For the text-containing cell, return its midpoint in (x, y) coordinate format. 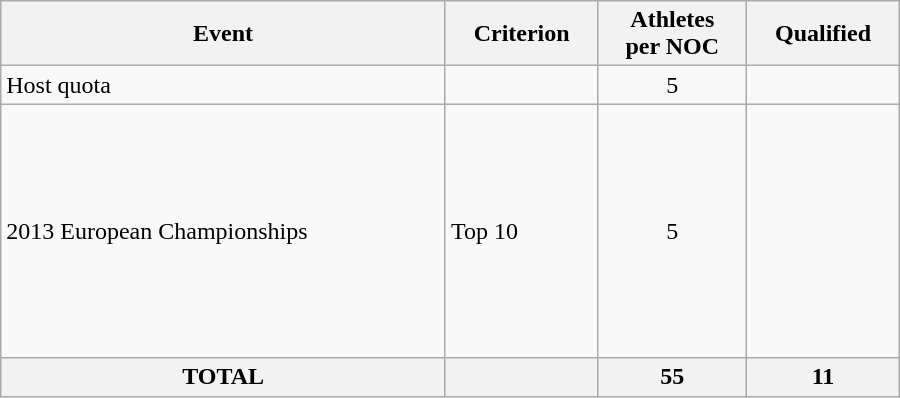
Criterion (521, 34)
2013 European Championships (224, 231)
11 (823, 377)
Event (224, 34)
Athletesper NOC (672, 34)
Host quota (224, 85)
Top 10 (521, 231)
TOTAL (224, 377)
55 (672, 377)
Qualified (823, 34)
